For the text-containing cell, return its midpoint in (X, Y) coordinate format. 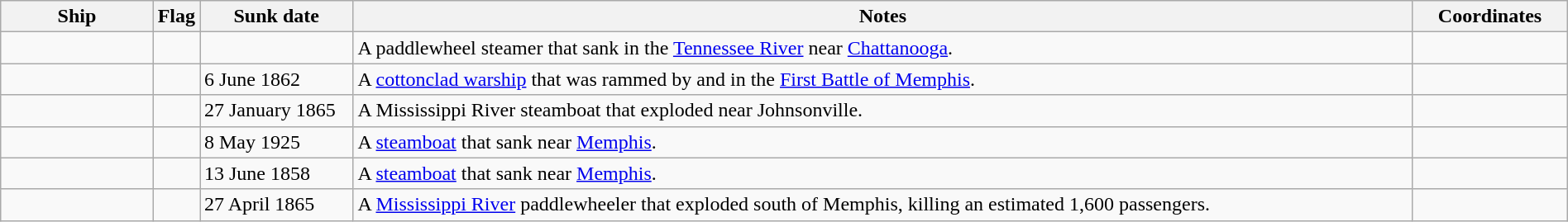
6 June 1862 (276, 79)
27 April 1865 (276, 205)
27 January 1865 (276, 111)
8 May 1925 (276, 142)
Coordinates (1490, 17)
13 June 1858 (276, 173)
A cottonclad warship that was rammed by and in the First Battle of Memphis. (883, 79)
Sunk date (276, 17)
Flag (176, 17)
A Mississippi River steamboat that exploded near Johnsonville. (883, 111)
A Mississippi River paddlewheeler that exploded south of Memphis, killing an estimated 1,600 passengers. (883, 205)
Ship (77, 17)
A paddlewheel steamer that sank in the Tennessee River near Chattanooga. (883, 48)
Notes (883, 17)
